Extract the [X, Y] coordinate from the center of the cell holding the provided text.  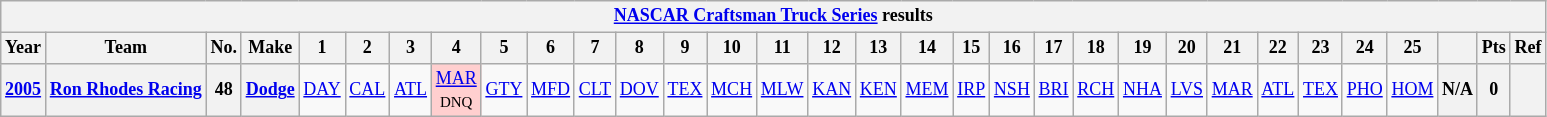
Make [270, 48]
N/A [1458, 90]
PHO [1364, 90]
Dodge [270, 90]
GTY [504, 90]
Team [126, 48]
17 [1054, 48]
MCH [732, 90]
Ron Rhodes Racing [126, 90]
21 [1232, 48]
DOV [639, 90]
MARDNQ [456, 90]
4 [456, 48]
BRI [1054, 90]
25 [1412, 48]
10 [732, 48]
13 [878, 48]
48 [224, 90]
RCH [1096, 90]
14 [927, 48]
9 [685, 48]
KAN [832, 90]
DAY [322, 90]
NASCAR Craftsman Truck Series results [774, 16]
2 [368, 48]
19 [1143, 48]
No. [224, 48]
0 [1494, 90]
5 [504, 48]
MAR [1232, 90]
2005 [24, 90]
Pts [1494, 48]
CLT [594, 90]
23 [1321, 48]
NHA [1143, 90]
16 [1012, 48]
MFD [551, 90]
11 [782, 48]
NSH [1012, 90]
LVS [1186, 90]
22 [1278, 48]
24 [1364, 48]
12 [832, 48]
6 [551, 48]
18 [1096, 48]
MEM [927, 90]
CAL [368, 90]
8 [639, 48]
15 [972, 48]
7 [594, 48]
HOM [1412, 90]
Ref [1528, 48]
1 [322, 48]
20 [1186, 48]
KEN [878, 90]
MLW [782, 90]
3 [411, 48]
IRP [972, 90]
Year [24, 48]
